For the text-containing cell, return its midpoint in (x, y) coordinate format. 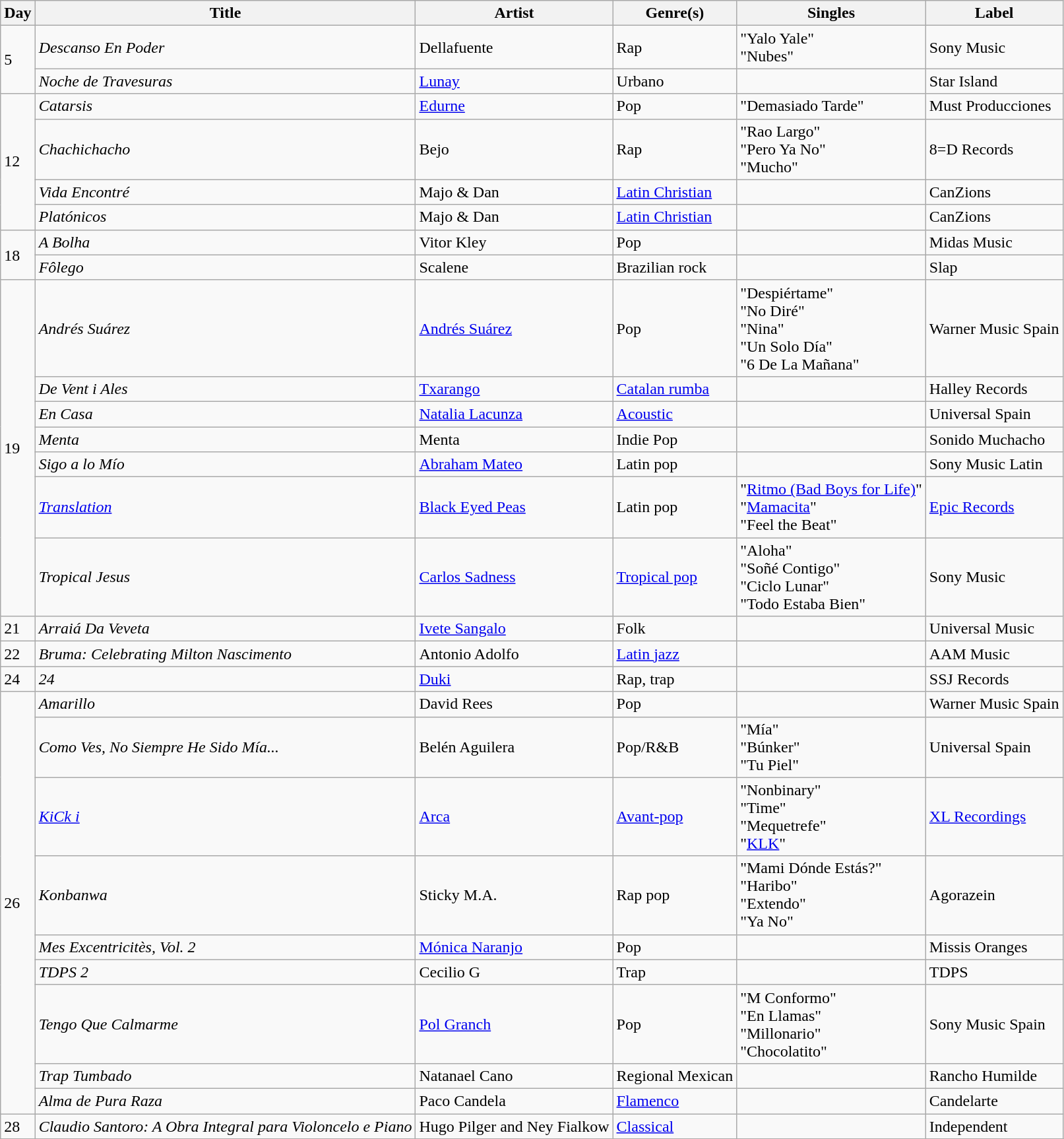
Brazilian rock (675, 267)
Folk (675, 629)
Indie Pop (675, 439)
Tengo Que Calmarme (226, 1024)
"Despiértame""No Diré""Nina""Un Solo Día""6 De La Mañana" (831, 328)
Singles (831, 13)
"Mía""Búnker""Tu Piel" (831, 747)
Missis Oranges (994, 947)
Acoustic (675, 414)
Natalia Lacunza (515, 414)
Latin jazz (675, 654)
Belén Aguilera (515, 747)
Genre(s) (675, 13)
Pol Granch (515, 1024)
Translation (226, 507)
Sony Music Spain (994, 1024)
Label (994, 13)
Abraham Mateo (515, 465)
Rancho Humilde (994, 1076)
Platónicos (226, 217)
Catarsis (226, 106)
12 (18, 162)
Slap (994, 267)
Dellafuente (515, 48)
"Aloha""Soñé Contigo""Ciclo Lunar""Todo Estaba Bien" (831, 577)
Regional Mexican (675, 1076)
"Rao Largo""Pero Ya No""Mucho" (831, 149)
Scalene (515, 267)
22 (18, 654)
Lunay (515, 81)
Txarango (515, 389)
Trap Tumbado (226, 1076)
"Ritmo (Bad Boys for Life)""Mamacita""Feel the Beat" (831, 507)
Pop/R&B (675, 747)
Epic Records (994, 507)
Mónica Naranjo (515, 947)
Mes Excentricitès, Vol. 2 (226, 947)
Midas Music (994, 242)
Vida Encontré (226, 192)
AAM Music (994, 654)
Konbanwa (226, 895)
Rap, trap (675, 679)
Avant-pop (675, 817)
"Nonbinary""Time""Mequetrefe""KLK" (831, 817)
Independent (994, 1126)
Sigo a lo Mío (226, 465)
SSJ Records (994, 679)
Claudio Santoro: A Obra Integral para Violoncelo e Piano (226, 1126)
"Yalo Yale""Nubes" (831, 48)
Chachichacho (226, 149)
Artist (515, 13)
Antonio Adolfo (515, 654)
David Rees (515, 704)
A Bolha (226, 242)
Descanso En Poder (226, 48)
Como Ves, No Siempre He Sido Mía... (226, 747)
Agorazein (994, 895)
Must Producciones (994, 106)
Universal Music (994, 629)
"Demasiado Tarde" (831, 106)
"Mami Dónde Estás?""Haribo""Extendo""Ya No" (831, 895)
TDPS (994, 972)
Carlos Sadness (515, 577)
Day (18, 13)
Arraiá Da Veveta (226, 629)
De Vent i Ales (226, 389)
KiCk i (226, 817)
"M Conformo""En Llamas""Millonario""Chocolatito" (831, 1024)
Star Island (994, 81)
19 (18, 447)
Duki (515, 679)
Bruma: Celebrating Milton Nascimento (226, 654)
Bejo (515, 149)
Edurne (515, 106)
Sticky M.A. (515, 895)
Title (226, 13)
Flamenco (675, 1101)
Arca (515, 817)
Fôlego (226, 267)
XL Recordings (994, 817)
Vitor Kley (515, 242)
8=D Records (994, 149)
Natanael Cano (515, 1076)
Classical (675, 1126)
28 (18, 1126)
TDPS 2 (226, 972)
Tropical Jesus (226, 577)
Urbano (675, 81)
Rap pop (675, 895)
Halley Records (994, 389)
Black Eyed Peas (515, 507)
Sony Music Latin (994, 465)
21 (18, 629)
Trap (675, 972)
Catalan rumba (675, 389)
Tropical pop (675, 577)
Candelarte (994, 1101)
Cecilio G (515, 972)
Noche de Travesuras (226, 81)
Amarillo (226, 704)
18 (18, 255)
Ivete Sangalo (515, 629)
En Casa (226, 414)
Alma de Pura Raza (226, 1101)
5 (18, 59)
Paco Candela (515, 1101)
26 (18, 903)
Sonido Muchacho (994, 439)
Hugo Pilger and Ney Fialkow (515, 1126)
